Scan for the cell matching the given text and deliver its [X, Y] coordinate at center. 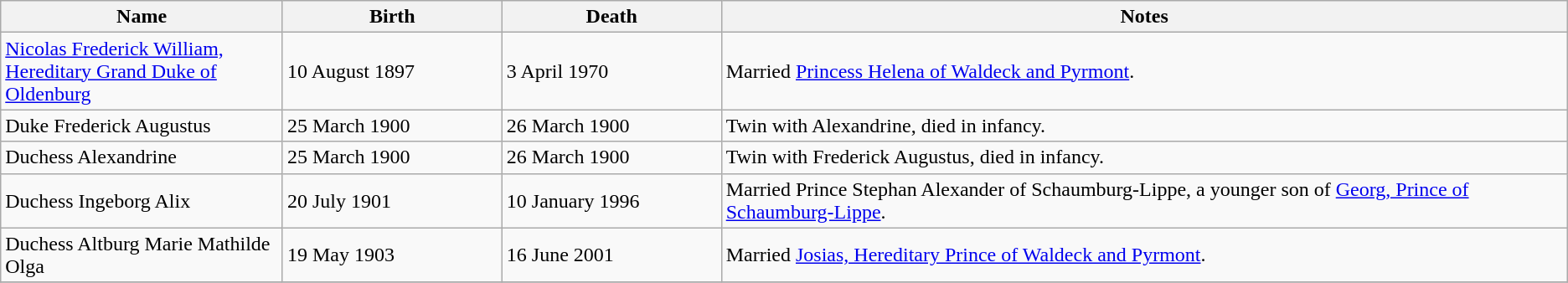
16 June 2001 [611, 255]
Married Prince Stephan Alexander of Schaumburg-Lippe, a younger son of Georg, Prince of Schaumburg-Lippe. [1144, 201]
Duchess Alexandrine [142, 157]
10 January 1996 [611, 201]
20 July 1901 [392, 201]
Death [611, 17]
Duke Frederick Augustus [142, 126]
19 May 1903 [392, 255]
Twin with Frederick Augustus, died in infancy. [1144, 157]
Married Josias, Hereditary Prince of Waldeck and Pyrmont. [1144, 255]
3 April 1970 [611, 71]
Duchess Altburg Marie Mathilde Olga [142, 255]
Nicolas Frederick William, Hereditary Grand Duke of Oldenburg [142, 71]
Married Princess Helena of Waldeck and Pyrmont. [1144, 71]
Notes [1144, 17]
Name [142, 17]
10 August 1897 [392, 71]
Birth [392, 17]
Duchess Ingeborg Alix [142, 201]
Twin with Alexandrine, died in infancy. [1144, 126]
